Detect which cell encompasses the target text, then output its (X, Y) center coordinate. 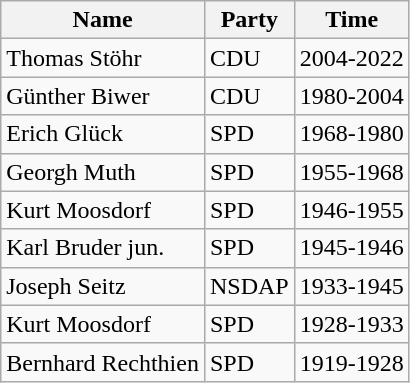
1980-2004 (352, 96)
2004-2022 (352, 58)
1933-1945 (352, 286)
1945-1946 (352, 248)
Thomas Stöhr (103, 58)
Georgh Muth (103, 172)
Erich Glück (103, 134)
1946-1955 (352, 210)
Günther Biwer (103, 96)
Karl Bruder jun. (103, 248)
Time (352, 20)
1919-1928 (352, 362)
1955-1968 (352, 172)
1968-1980 (352, 134)
1928-1933 (352, 324)
NSDAP (249, 286)
Bernhard Rechthien (103, 362)
Joseph Seitz (103, 286)
Party (249, 20)
Name (103, 20)
